Pinpoint the cell where the given text exists, returning its [x, y] midpoint coordinate. 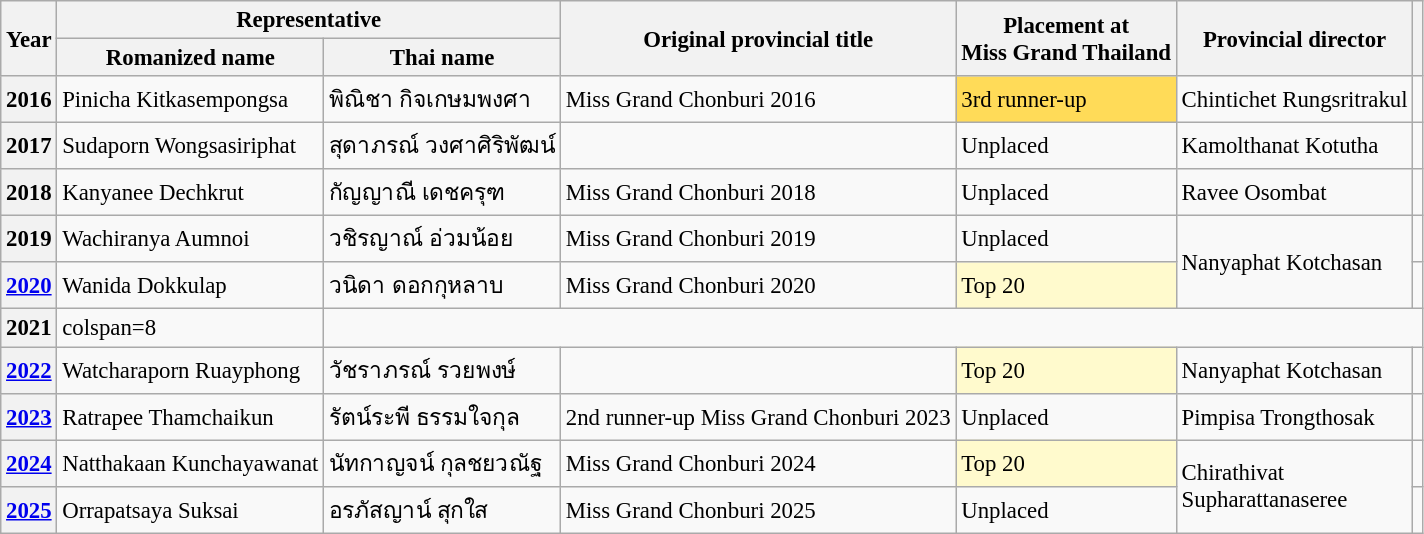
2018 [29, 192]
Placement atMiss Grand Thailand [1066, 38]
รัตน์ระพี ธรรมใจกุล [442, 416]
2025 [29, 510]
2021 [29, 328]
2016 [29, 100]
Ratrapee Thamchaikun [190, 416]
Kamolthanat Kotutha [1294, 146]
2nd runner-up Miss Grand Chonburi 2023 [758, 416]
Pimpisa Trongthosak [1294, 416]
Year [29, 38]
พิณิชา กิจเกษมพงศา [442, 100]
Romanized name [190, 58]
อรภัสญาน์ สุกใส [442, 510]
Pinicha Kitkasempongsa [190, 100]
3rd runner-up [1066, 100]
วัชราภรณ์ รวยพงษ์ [442, 370]
Miss Grand Chonburi 2018 [758, 192]
Provincial director [1294, 38]
Ravee Osombat [1294, 192]
Miss Grand Chonburi 2024 [758, 464]
Miss Grand Chonburi 2016 [758, 100]
2023 [29, 416]
นัทกาญจน์ กุลชยวณัฐ [442, 464]
Miss Grand Chonburi 2025 [758, 510]
Orrapatsaya Suksai [190, 510]
Chintichet Rungsritrakul [1294, 100]
Miss Grand Chonburi 2020 [758, 286]
Thai name [442, 58]
Wanida Dokkulap [190, 286]
กัญญาณี เดชครุฑ [442, 192]
วชิรญาณ์ อ่วมน้อย [442, 240]
Miss Grand Chonburi 2019 [758, 240]
2019 [29, 240]
2020 [29, 286]
Kanyanee Dechkrut [190, 192]
2022 [29, 370]
Wachiranya Aumnoi [190, 240]
colspan=8 [190, 328]
Original provincial title [758, 38]
2024 [29, 464]
2017 [29, 146]
สุดาภรณ์ วงศาศิริพัฒน์ [442, 146]
Watcharaporn Ruayphong [190, 370]
Natthakaan Kunchayawanat [190, 464]
Representative [309, 20]
ChirathivatSupharattanaseree [1294, 486]
Sudaporn Wongsasiriphat [190, 146]
วนิดา ดอกกุหลาบ [442, 286]
